Find where the given text appears and provide that cell's center as [x, y] coordinate. 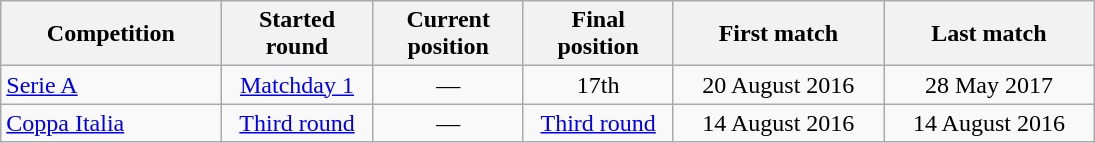
Current position [448, 34]
Started round [297, 34]
17th [598, 85]
Serie A [111, 85]
Last match [990, 34]
Final position [598, 34]
28 May 2017 [990, 85]
Matchday 1 [297, 85]
20 August 2016 [778, 85]
First match [778, 34]
Competition [111, 34]
Coppa Italia [111, 123]
